Provide the [x, y] coordinate of the cell's center where the given text is located.  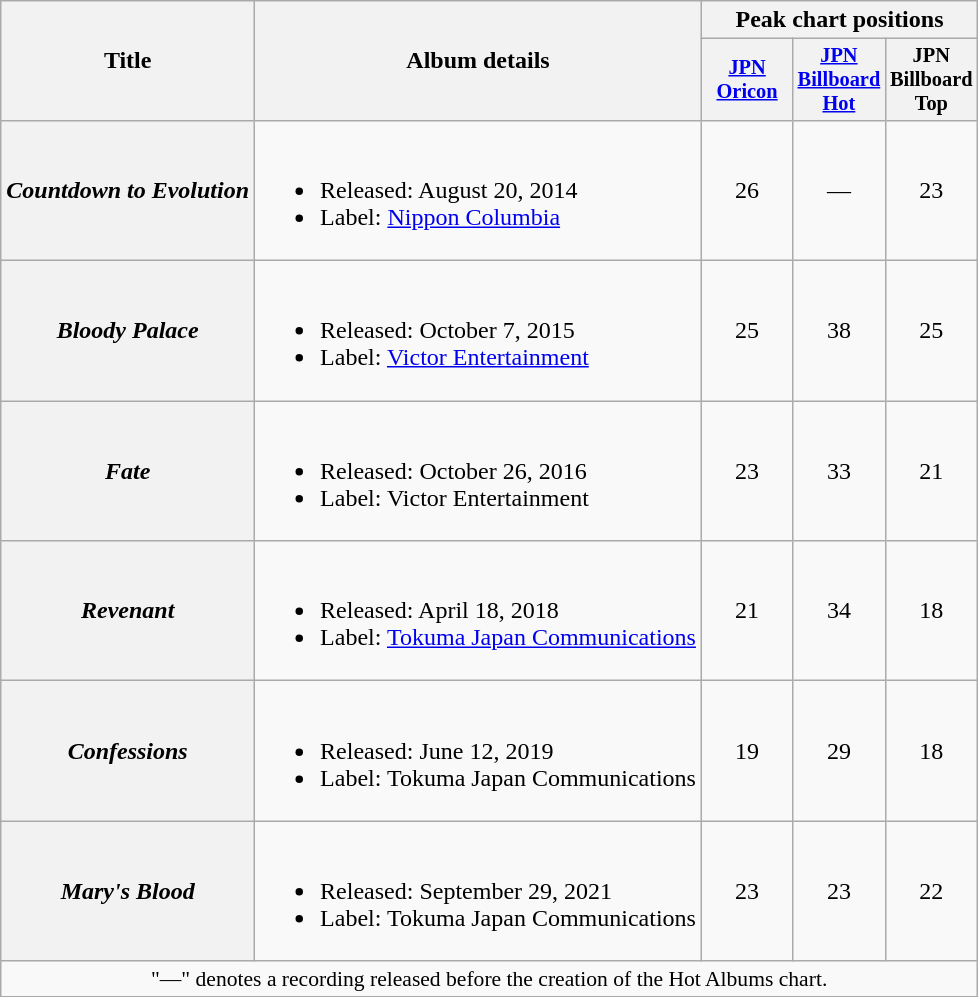
Peak chart positions [839, 20]
Bloody Palace [128, 331]
Released: April 18, 2018Label: Tokuma Japan Communications [478, 611]
JPNOricon [746, 80]
22 [931, 891]
Revenant [128, 611]
Fate [128, 471]
Confessions [128, 751]
Released: September 29, 2021Label: Tokuma Japan Communications [478, 891]
JPNBillboardHot [839, 80]
Released: August 20, 2014Label: Nippon Columbia [478, 190]
Album details [478, 61]
Mary's Blood [128, 891]
Released: June 12, 2019Label: Tokuma Japan Communications [478, 751]
33 [839, 471]
JPNBillboardTop [931, 80]
Released: October 7, 2015Label: Victor Entertainment [478, 331]
38 [839, 331]
— [839, 190]
Countdown to Evolution [128, 190]
19 [746, 751]
Released: October 26, 2016Label: Victor Entertainment [478, 471]
29 [839, 751]
26 [746, 190]
Title [128, 61]
"—" denotes a recording released before the creation of the Hot Albums chart. [490, 979]
34 [839, 611]
